Search for the cell housing the specified text and yield its (x, y) center coordinate. 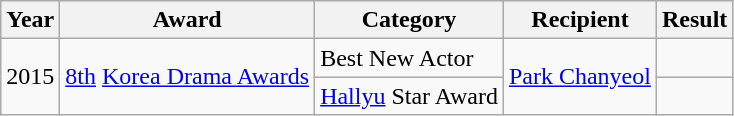
Park Chanyeol (580, 77)
2015 (30, 77)
Hallyu Star Award (410, 96)
Award (188, 20)
Year (30, 20)
Best New Actor (410, 58)
Result (694, 20)
8th Korea Drama Awards (188, 77)
Recipient (580, 20)
Category (410, 20)
